Provide the [x, y] coordinate of the cell's center where the given text is located.  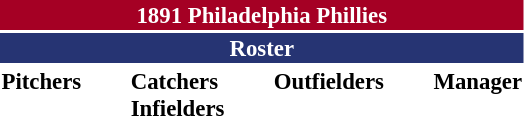
1891 Philadelphia Phillies [262, 15]
Roster [262, 48]
